Identify which cell holds the provided text, then report its [x, y] central coordinate. 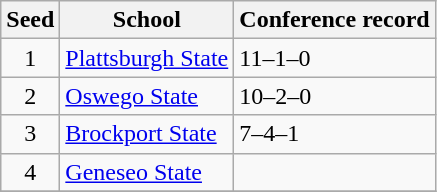
1 [30, 58]
Plattsburgh State [147, 58]
7–4–1 [334, 134]
4 [30, 172]
Seed [30, 20]
11–1–0 [334, 58]
Oswego State [147, 96]
Conference record [334, 20]
2 [30, 96]
Brockport State [147, 134]
10–2–0 [334, 96]
School [147, 20]
Geneseo State [147, 172]
3 [30, 134]
